Return [x, y] of the center of cell containing provided text 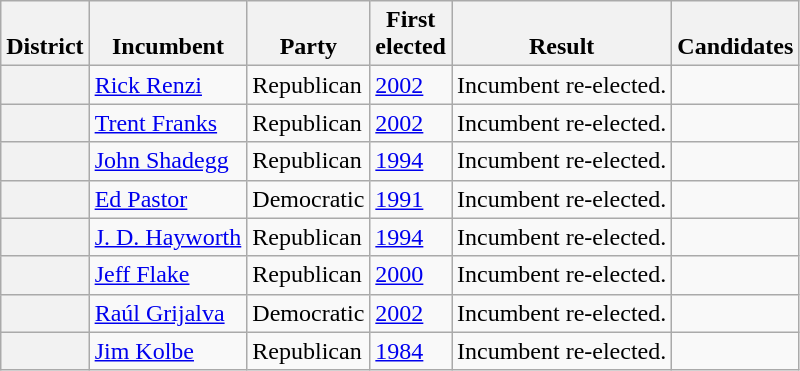
District [45, 34]
John Shadegg [168, 161]
Candidates [736, 34]
Trent Franks [168, 123]
Jim Kolbe [168, 351]
1984 [411, 351]
Jeff Flake [168, 275]
Ed Pastor [168, 199]
Firstelected [411, 34]
Incumbent [168, 34]
Party [308, 34]
2000 [411, 275]
Result [562, 34]
J. D. Hayworth [168, 237]
Raúl Grijalva [168, 313]
Rick Renzi [168, 85]
1991 [411, 199]
